Output the (X, Y) coordinate of the center of the cell containing the given text.  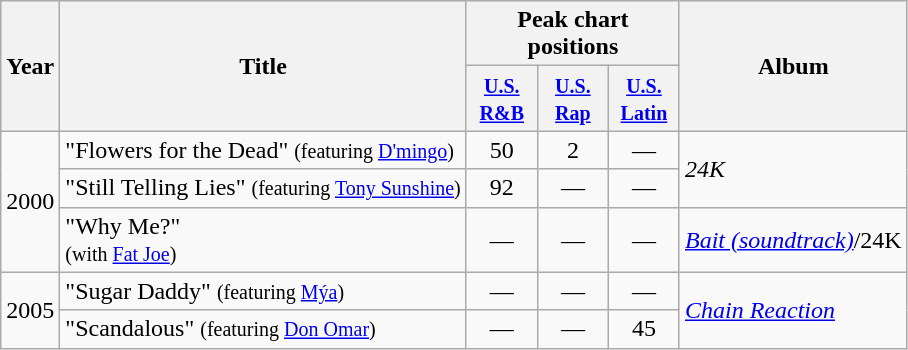
"Why Me?"(with Fat Joe) (263, 240)
Year (30, 66)
2005 (30, 310)
Peak chart positions (572, 34)
U.S. Rap (572, 98)
Title (263, 66)
2 (572, 150)
Album (793, 66)
U.S. R&B (502, 98)
92 (502, 188)
"Sugar Daddy" (featuring Mýa) (263, 291)
24K (793, 169)
50 (502, 150)
U.S. Latin (644, 98)
"Still Telling Lies" (featuring Tony Sunshine) (263, 188)
2000 (30, 202)
"Flowers for the Dead" (featuring D'mingo) (263, 150)
45 (644, 329)
"Scandalous" (featuring Don Omar) (263, 329)
Bait (soundtrack)/24K (793, 240)
Chain Reaction (793, 310)
